For the text-containing cell, return its midpoint in [x, y] coordinate format. 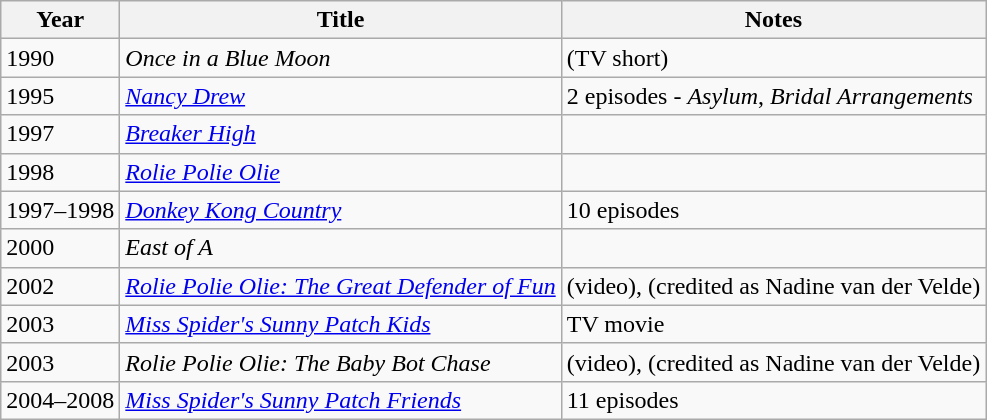
Title [340, 20]
Miss Spider's Sunny Patch Kids [340, 324]
Breaker High [340, 134]
11 episodes [773, 400]
Once in a Blue Moon [340, 58]
1997 [60, 134]
10 episodes [773, 210]
TV movie [773, 324]
East of A [340, 248]
1990 [60, 58]
Rolie Polie Olie: The Great Defender of Fun [340, 286]
1998 [60, 172]
Donkey Kong Country [340, 210]
2002 [60, 286]
Rolie Polie Olie: The Baby Bot Chase [340, 362]
(TV short) [773, 58]
2004–2008 [60, 400]
1995 [60, 96]
Rolie Polie Olie [340, 172]
1997–1998 [60, 210]
Nancy Drew [340, 96]
Miss Spider's Sunny Patch Friends [340, 400]
2000 [60, 248]
Year [60, 20]
2 episodes - Asylum, Bridal Arrangements [773, 96]
Notes [773, 20]
